Identify which cell holds the provided text, then report its [X, Y] central coordinate. 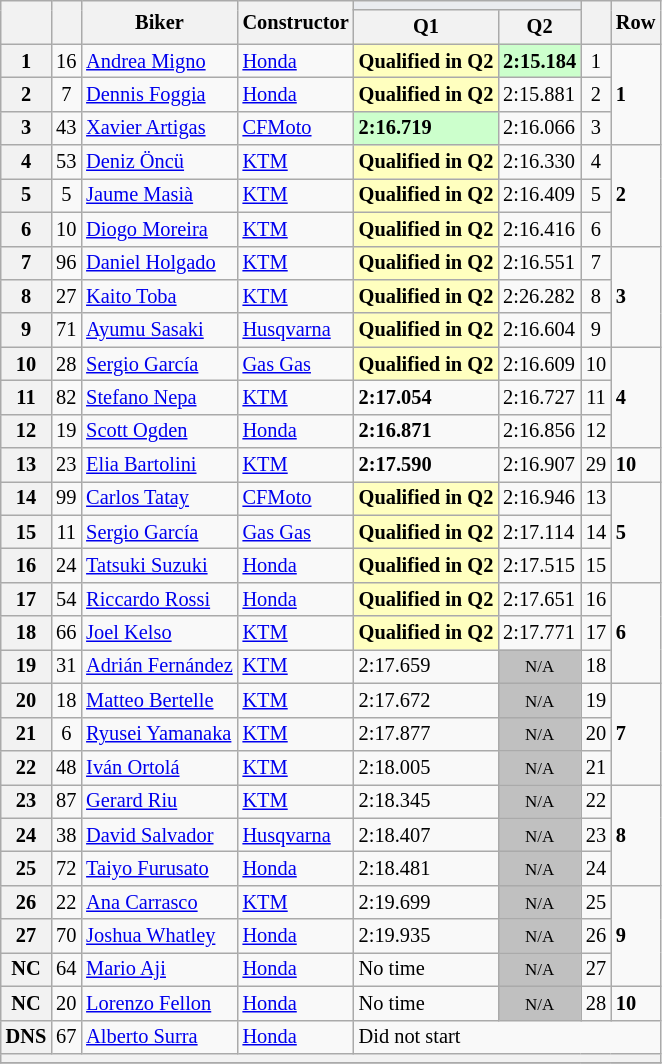
2:17.651 [540, 599]
Taiyo Furusato [159, 868]
2:16.066 [540, 128]
71 [66, 330]
2:26.282 [540, 296]
2:18.005 [426, 767]
2:15.881 [540, 94]
Lorenzo Fellon [159, 1003]
Joshua Whatley [159, 936]
53 [66, 162]
2:17.054 [426, 397]
Riccardo Rossi [159, 599]
38 [66, 835]
Dennis Foggia [159, 94]
David Salvador [159, 835]
2:16.551 [540, 263]
2:18.407 [426, 835]
2:19.935 [426, 936]
2:16.416 [540, 229]
67 [66, 1037]
64 [66, 969]
31 [66, 666]
2:17.672 [426, 700]
Ayumu Sasaki [159, 330]
2:16.330 [540, 162]
Q2 [540, 27]
Matteo Bertelle [159, 700]
2:16.907 [540, 465]
2:17.515 [540, 565]
Mario Aji [159, 969]
Ana Carrasco [159, 902]
Jaume Masià [159, 195]
2:16.409 [540, 195]
2:16.871 [426, 431]
Elia Bartolini [159, 465]
2:17.114 [540, 532]
2:16.719 [426, 128]
Carlos Tatay [159, 498]
43 [66, 128]
Alberto Surra [159, 1037]
2:17.659 [426, 666]
2:16.609 [540, 364]
Xavier Artigas [159, 128]
87 [66, 801]
Biker [159, 22]
70 [66, 936]
72 [66, 868]
2:16.856 [540, 431]
Q1 [426, 27]
Deniz Öncü [159, 162]
Row [636, 22]
2:17.590 [426, 465]
Tatsuki Suzuki [159, 565]
Iván Ortolá [159, 767]
2:18.345 [426, 801]
Diogo Moreira [159, 229]
Andrea Migno [159, 61]
48 [66, 767]
2:16.946 [540, 498]
2:16.727 [540, 397]
2:15.184 [540, 61]
2:16.604 [540, 330]
Daniel Holgado [159, 263]
2:17.771 [540, 633]
2:18.481 [426, 868]
Gerard Riu [159, 801]
82 [66, 397]
Adrián Fernández [159, 666]
54 [66, 599]
Joel Kelso [159, 633]
2:17.877 [426, 734]
Kaito Toba [159, 296]
Ryusei Yamanaka [159, 734]
2:19.699 [426, 902]
66 [66, 633]
99 [66, 498]
29 [596, 465]
Constructor [296, 22]
Stefano Nepa [159, 397]
Did not start [508, 1037]
DNS [26, 1037]
Scott Ogden [159, 431]
96 [66, 263]
